Output the (X, Y) coordinate of the center of the cell containing the given text.  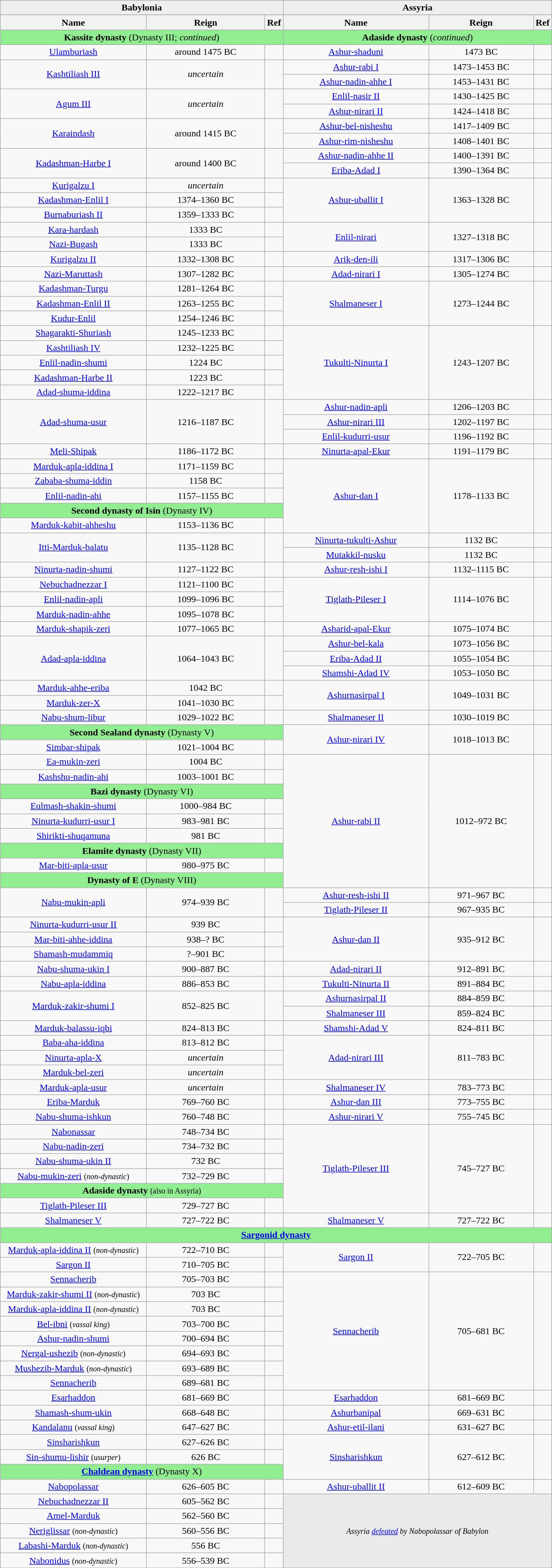
703–700 BC (206, 1324)
Meli-Shipak (73, 451)
Baba-aha-iddina (73, 1043)
Assyria (417, 8)
Tiglath-Pileser II (356, 910)
Babylonia (142, 8)
Nabu-mukin-zeri (non-dynastic) (73, 1176)
Ninurta-tukulti-Ashur (356, 540)
612–609 BC (481, 1486)
Eriba-Marduk (73, 1102)
Agum III (73, 104)
981 BC (206, 836)
Nabu-shuma-ukin I (73, 969)
Shalmaneser II (356, 718)
around 1415 BC (206, 133)
729–727 BC (206, 1206)
Ashur-dan I (356, 496)
Ashur-dan III (356, 1102)
967–935 BC (481, 910)
Shamshi-Adad V (356, 1028)
Ashur-bel-nisheshu (356, 126)
Ashur-rabi II (356, 821)
Kashtiliash IV (73, 348)
Nazi-Bugash (73, 244)
939 BC (206, 925)
Nabu-mukin-apli (73, 902)
Adad-shuma-usur (73, 422)
Kurigalzu II (73, 259)
694–693 BC (206, 1353)
Ashur-rim-nisheshu (356, 141)
1029–1022 BC (206, 718)
1390–1364 BC (481, 170)
1430–1425 BC (481, 96)
627–612 BC (481, 1457)
983–981 BC (206, 821)
Arik-den-ili (356, 259)
1158 BC (206, 481)
556 BC (206, 1545)
Ashur-nirari V (356, 1117)
around 1400 BC (206, 163)
Amel-Marduk (73, 1516)
Marduk-zer-X (73, 703)
1254–1246 BC (206, 318)
626–605 BC (206, 1486)
1004 BC (206, 762)
1206–1203 BC (481, 407)
1171–1159 BC (206, 466)
Mutakkil-nusku (356, 555)
Nabopolassar (73, 1486)
Nabu-shum-libur (73, 718)
1153–1136 BC (206, 525)
Nabonassar (73, 1132)
1000–984 BC (206, 806)
1012–972 BC (481, 821)
824–813 BC (206, 1028)
980–975 BC (206, 865)
Marduk-apla-usur (73, 1087)
Karaindash (73, 133)
1053–1050 BC (481, 673)
Ashur-nadin-apli (356, 407)
1263–1255 BC (206, 303)
Bel-ibni (vassal king) (73, 1324)
745–727 BC (481, 1169)
Bazi dynasty (Dynasty VI) (142, 791)
Tukulti-Ninurta I (356, 362)
Asharid-apal-Ekur (356, 629)
Enlil-kudurri-usur (356, 437)
Kurigalzu I (73, 185)
884–859 BC (481, 998)
Kashshu-nadin-ahi (73, 777)
Eriba-Adad II (356, 659)
Labashi-Marduk (non-dynastic) (73, 1545)
Ninurta-kudurri-usur I (73, 821)
605–562 BC (206, 1501)
935–912 BC (481, 939)
1095–1078 BC (206, 614)
Enlil-nadin-apli (73, 599)
Kadashman-Turgu (73, 289)
Sargonid dynasty (276, 1235)
Second Sealand dynasty (Dynasty V) (142, 732)
1222–1217 BC (206, 392)
Tukulti-Ninurta II (356, 984)
Enlil-nadin-shumi (73, 362)
668–648 BC (206, 1413)
Adad-shuma-iddina (73, 392)
Ninurta-apal-Ekur (356, 451)
Nebuchadnezzar I (73, 584)
Mar-biti-apla-usur (73, 865)
1317–1306 BC (481, 259)
Dynasty of E (Dynasty VIII) (142, 880)
1073–1056 BC (481, 643)
Ashur-etil-ilani (356, 1427)
Ashurbanipal (356, 1413)
748–734 BC (206, 1132)
732 BC (206, 1161)
1064–1043 BC (206, 658)
900–887 BC (206, 969)
Marduk-kabit-ahheshu (73, 525)
705–703 BC (206, 1279)
1178–1133 BC (481, 496)
1243–1207 BC (481, 362)
891–884 BC (481, 984)
Ashur-nirari IV (356, 740)
Shagarakti-Shuriash (73, 333)
Mar-biti-ahhe-iddina (73, 939)
Ninurta-nadin-shumi (73, 570)
Adad-nirari III (356, 1058)
1374–1360 BC (206, 200)
Ninurta-apla-X (73, 1058)
Shalmaneser III (356, 1013)
859–824 BC (481, 1013)
1041–1030 BC (206, 703)
1224 BC (206, 362)
1327–1318 BC (481, 237)
Adaside dynasty (continued) (417, 37)
760–748 BC (206, 1117)
1473–1453 BC (481, 67)
Kadashman-Enlil II (73, 303)
Zababa-shuma-iddin (73, 481)
Shamash-mudammiq (73, 954)
Nazi-Maruttash (73, 274)
Ashur-resh-ishi I (356, 570)
769–760 BC (206, 1102)
Marduk-bel-zeri (73, 1072)
722–710 BC (206, 1250)
1216–1187 BC (206, 422)
1135–1128 BC (206, 547)
722–705 BC (481, 1257)
886–853 BC (206, 984)
627–626 BC (206, 1442)
Chaldean dynasty (Dynasty X) (142, 1472)
1077–1065 BC (206, 629)
1042 BC (206, 688)
705–681 BC (481, 1331)
Ashur-dan II (356, 939)
Nabu-shuma-ishkun (73, 1117)
1196–1192 BC (481, 437)
1114–1076 BC (481, 599)
Enlil-nasir II (356, 96)
755–745 BC (481, 1117)
Nergal-ushezib (non-dynastic) (73, 1353)
1273–1244 BC (481, 303)
Enlil-nadin-ahi (73, 496)
1417–1409 BC (481, 126)
824–811 BC (481, 1028)
700–694 BC (206, 1338)
Ashur-uballit I (356, 200)
Ashur-rabi I (356, 67)
Ashur-nadin-shumi (73, 1338)
Kadashman-Harbe II (73, 377)
Mushezib-Marduk (non-dynastic) (73, 1368)
1473 BC (481, 52)
1121–1100 BC (206, 584)
Marduk-zakir-shumi I (73, 1006)
1363–1328 BC (481, 200)
Ashur-nirari II (356, 111)
Marduk-ahhe-eriba (73, 688)
1408–1401 BC (481, 141)
562–560 BC (206, 1516)
Simbar-shipak (73, 747)
Kara-hardash (73, 230)
Kashtiliash III (73, 74)
1424–1418 BC (481, 111)
Adad-apla-iddina (73, 658)
669–631 BC (481, 1413)
Neriglissar (non-dynastic) (73, 1531)
Eriba-Adad I (356, 170)
Shamash-shum-ukin (73, 1413)
Elamite dynasty (Dynasty VII) (142, 850)
Ashur-uballit II (356, 1486)
Marduk-balassu-iqbi (73, 1028)
1157–1155 BC (206, 496)
Eulmash-shakin-shumi (73, 806)
Marduk-apla-iddina I (73, 466)
1359–1333 BC (206, 215)
783–773 BC (481, 1087)
811–783 BC (481, 1058)
1453–1431 BC (481, 82)
1281–1264 BC (206, 289)
1003–1001 BC (206, 777)
Adad-nirari I (356, 274)
Kassite dynasty (Dynasty III; continued) (142, 37)
710–705 BC (206, 1265)
Kadashman-Enlil I (73, 200)
971–967 BC (481, 895)
around 1475 BC (206, 52)
Ashur-bel-kala (356, 643)
1191–1179 BC (481, 451)
Burnaburiash II (73, 215)
Ea-mukin-zeri (73, 762)
1307–1282 BC (206, 274)
Ninurta-kudurri-usur II (73, 925)
Adad-nirari II (356, 969)
Nabu-shuma-ukin II (73, 1161)
1400–1391 BC (481, 155)
Sin-shumu-lishir (usurper) (73, 1457)
1305–1274 BC (481, 274)
Nabonidus (non-dynastic) (73, 1560)
Assyria defeated by Nabopolassar of Babylon (417, 1531)
Kandalanu (vassal king) (73, 1427)
Shalmaneser IV (356, 1087)
560–556 BC (206, 1531)
Itti-Marduk-balatu (73, 547)
Marduk-nadin-ahhe (73, 614)
732–729 BC (206, 1176)
Ashur-nadin-ahhe II (356, 155)
626 BC (206, 1457)
689–681 BC (206, 1383)
Nabu-nadin-zeri (73, 1146)
1099–1096 BC (206, 599)
1232–1225 BC (206, 348)
693–689 BC (206, 1368)
Marduk-shapik-zeri (73, 629)
Tiglath-Pileser I (356, 599)
Ashurnasirpal I (356, 695)
Ashur-shaduni (356, 52)
912–891 BC (481, 969)
Shirikti-shuqamuna (73, 836)
631–627 BC (481, 1427)
974–939 BC (206, 902)
647–627 BC (206, 1427)
Kadashman-Harbe I (73, 163)
Marduk-zakir-shumi II (non-dynastic) (73, 1294)
Shamshi-Adad IV (356, 673)
1127–1122 BC (206, 570)
Nebuchadnezzar II (73, 1501)
?–901 BC (206, 954)
Ashur-resh-ishi II (356, 895)
Ashur-nadin-ahhe I (356, 82)
1030–1019 BC (481, 718)
773–755 BC (481, 1102)
1021–1004 BC (206, 747)
Ashur-nirari III (356, 422)
1049–1031 BC (481, 695)
Second dynasty of Isin (Dynasty IV) (142, 510)
Enlil-nirari (356, 237)
734–732 BC (206, 1146)
Nabu-apla-iddina (73, 984)
1075–1074 BC (481, 629)
1223 BC (206, 377)
Ashurnasirpal II (356, 998)
Ulamburiash (73, 52)
Shalmaneser I (356, 303)
1186–1172 BC (206, 451)
813–812 BC (206, 1043)
1132–1115 BC (481, 570)
1202–1197 BC (481, 422)
938–? BC (206, 939)
Kudur-Enlil (73, 318)
852–825 BC (206, 1006)
556–539 BC (206, 1560)
Adaside dynasty (also in Assyria) (142, 1191)
1055–1054 BC (481, 659)
1018–1013 BC (481, 740)
1245–1233 BC (206, 333)
1332–1308 BC (206, 259)
